Provide the (X, Y) coordinate of the cell's center where the given text is located.  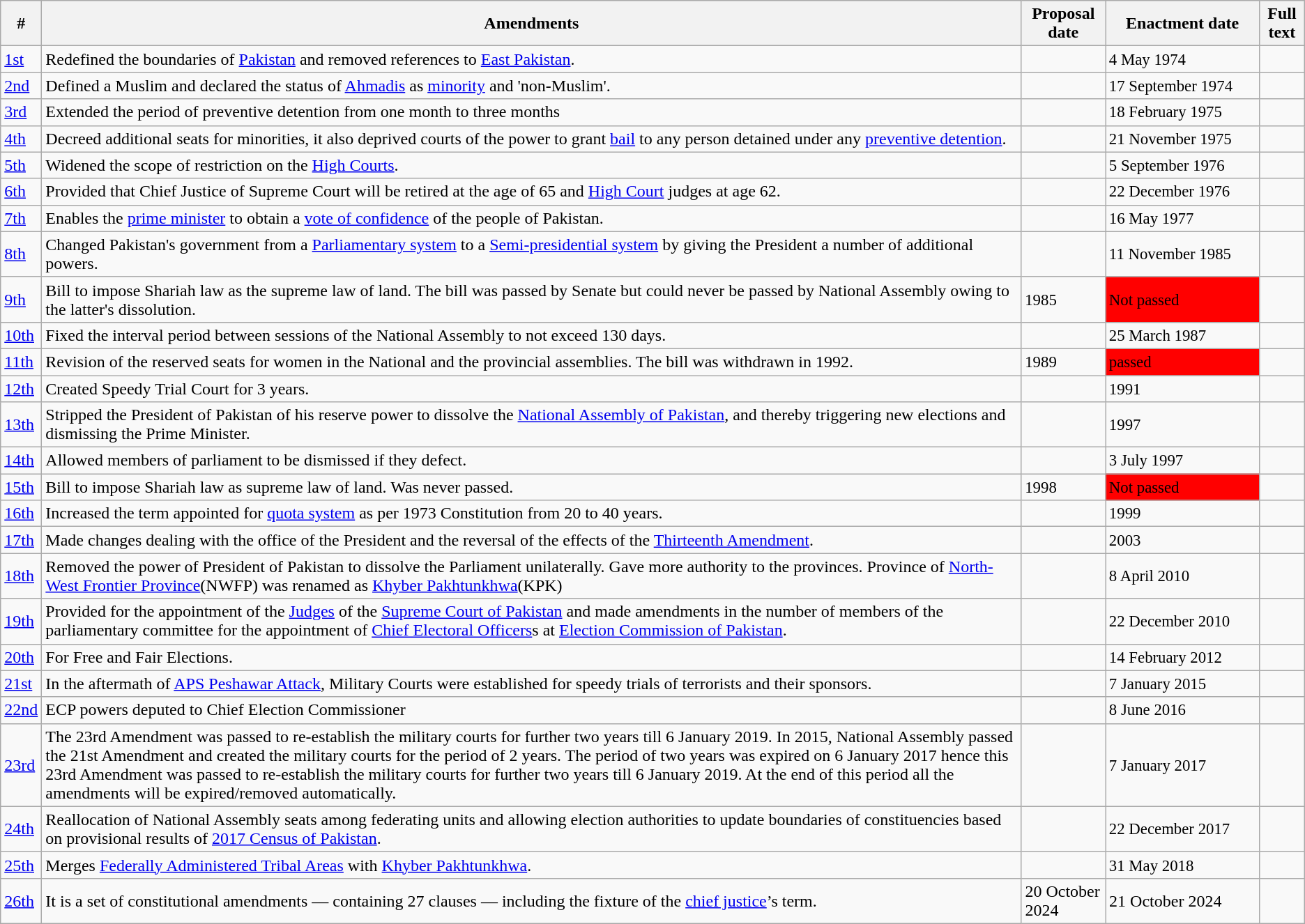
4 May 1974 (1182, 59)
Full text (1283, 24)
Proposal date (1064, 24)
2003 (1182, 540)
Fixed the interval period between sessions of the National Assembly to not exceed 130 days. (531, 335)
1st (21, 59)
Enactment date (1182, 24)
26th (21, 900)
1998 (1064, 487)
Extended the period of preventive detention from one month to three months (531, 112)
18 February 1975 (1182, 112)
Defined a Muslim and declared the status of Ahmadis as minority and 'non-Muslim'. (531, 86)
7th (21, 218)
3rd (21, 112)
25th (21, 865)
8 June 2016 (1182, 710)
1985 (1064, 300)
9th (21, 300)
Widened the scope of restriction on the High Courts. (531, 165)
21 October 2024 (1182, 900)
4th (21, 139)
17th (21, 540)
18th (21, 576)
7 January 2017 (1182, 765)
31 May 2018 (1182, 865)
1991 (1182, 388)
Amendments (531, 24)
For Free and Fair Elections. (531, 657)
17 September 1974 (1182, 86)
22 December 2017 (1182, 829)
Enables the prime minister to obtain a vote of confidence of the people of Pakistan. (531, 218)
19th (21, 622)
6th (21, 192)
21 November 1975 (1182, 139)
In the aftermath of APS Peshawar Attack, Military Courts were established for speedy trials of terrorists and their sponsors. (531, 684)
16th (21, 514)
11 November 1985 (1182, 254)
Created Speedy Trial Court for 3 years. (531, 388)
7 January 2015 (1182, 684)
1989 (1064, 362)
5th (21, 165)
Made changes dealing with the office of the President and the reversal of the effects of the Thirteenth Amendment. (531, 540)
8th (21, 254)
passed (1182, 362)
15th (21, 487)
8 April 2010 (1182, 576)
Changed Pakistan's government from a Parliamentary system to a Semi-presidential system by giving the President a number of additional powers. (531, 254)
Allowed members of parliament to be dismissed if they defect. (531, 461)
# (21, 24)
22nd (21, 710)
21st (21, 684)
Revision of the reserved seats for women in the National and the provincial assemblies. The bill was withdrawn in 1992. (531, 362)
22 December 2010 (1182, 622)
1997 (1182, 425)
11th (21, 362)
24th (21, 829)
Provided that Chief Justice of Supreme Court will be retired at the age of 65 and High Court judges at age 62. (531, 192)
ECP powers deputed to Chief Election Commissioner (531, 710)
14th (21, 461)
12th (21, 388)
23rd (21, 765)
Increased the term appointed for quota system as per 1973 Constitution from 20 to 40 years. (531, 514)
20th (21, 657)
Redefined the boundaries of Pakistan and removed references to East Pakistan. (531, 59)
13th (21, 425)
3 July 1997 (1182, 461)
16 May 1977 (1182, 218)
Bill to impose Shariah law as supreme law of land. Was never passed. (531, 487)
25 March 1987 (1182, 335)
14 February 2012 (1182, 657)
20 October 2024 (1064, 900)
1999 (1182, 514)
Merges Federally Administered Tribal Areas with Khyber Pakhtunkhwa. (531, 865)
Decreed additional seats for minorities, it also deprived courts of the power to grant bail to any person detained under any preventive detention. (531, 139)
It is a set of constitutional amendments — containing 27 clauses — including the fixture of the chief justice’s term. (531, 900)
10th (21, 335)
5 September 1976 (1182, 165)
22 December 1976 (1182, 192)
2nd (21, 86)
